Capture the cell that displays the provided text and extract its (X, Y) central coordinate. 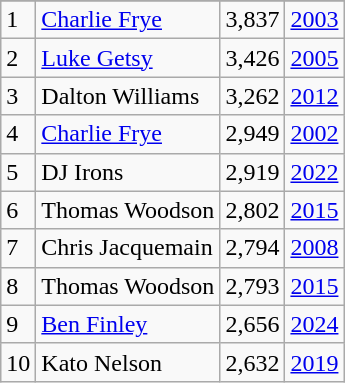
1 (18, 20)
10 (18, 362)
Kato Nelson (128, 362)
3,262 (252, 96)
2024 (314, 324)
2005 (314, 58)
2,794 (252, 248)
2008 (314, 248)
7 (18, 248)
2012 (314, 96)
2 (18, 58)
2019 (314, 362)
2002 (314, 134)
Luke Getsy (128, 58)
2,632 (252, 362)
3 (18, 96)
9 (18, 324)
Chris Jacquemain (128, 248)
5 (18, 172)
8 (18, 286)
6 (18, 210)
2022 (314, 172)
2003 (314, 20)
2,656 (252, 324)
2,793 (252, 286)
2,802 (252, 210)
Ben Finley (128, 324)
2,949 (252, 134)
Dalton Williams (128, 96)
3,426 (252, 58)
DJ Irons (128, 172)
4 (18, 134)
2,919 (252, 172)
3,837 (252, 20)
